Detect which cell encompasses the target text, then output its (X, Y) center coordinate. 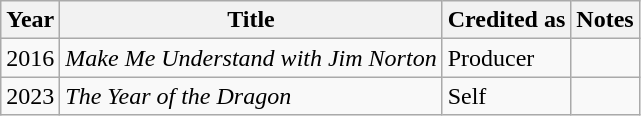
Credited as (506, 20)
The Year of the Dragon (251, 96)
Producer (506, 58)
Self (506, 96)
Year (30, 20)
Make Me Understand with Jim Norton (251, 58)
2023 (30, 96)
2016 (30, 58)
Title (251, 20)
Notes (605, 20)
